Scan for the cell matching the given text and deliver its [X, Y] coordinate at center. 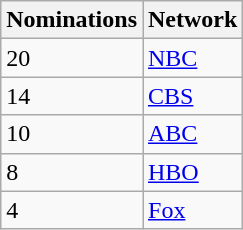
NBC [192, 58]
Fox [192, 210]
Nominations [72, 20]
8 [72, 172]
ABC [192, 134]
20 [72, 58]
Network [192, 20]
4 [72, 210]
14 [72, 96]
HBO [192, 172]
10 [72, 134]
CBS [192, 96]
